For the text-containing cell, return its midpoint in [X, Y] coordinate format. 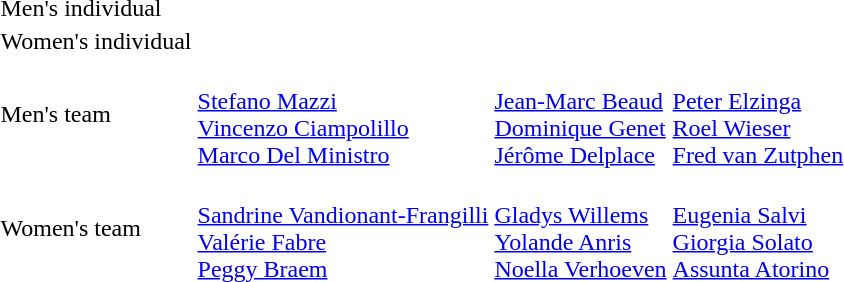
Jean-Marc BeaudDominique GenetJérôme Delplace [580, 114]
Stefano MazziVincenzo CiampolilloMarco Del Ministro [343, 114]
